Capture the cell that displays the provided text and extract its (x, y) central coordinate. 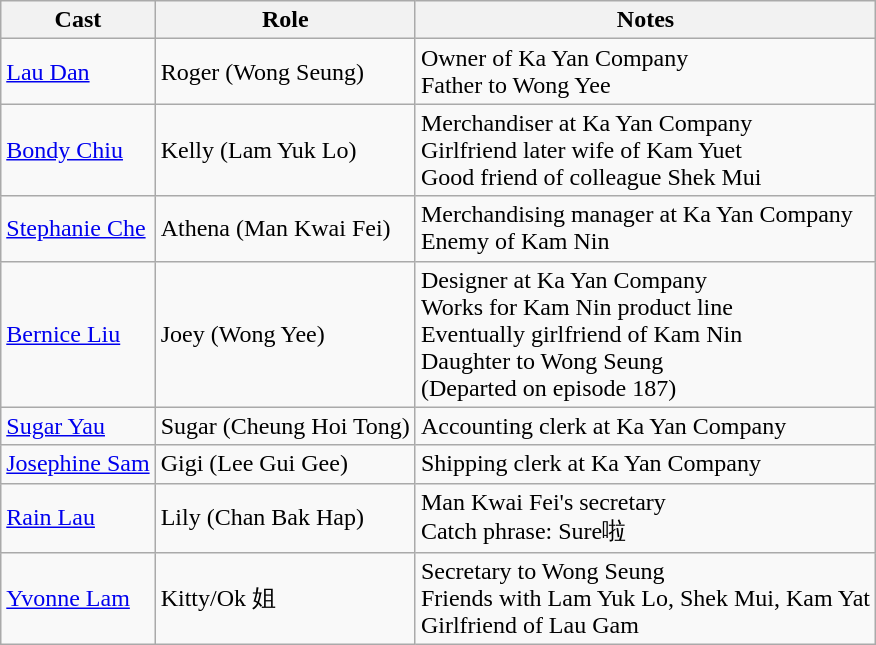
Man Kwai Fei's secretaryCatch phrase: Sure啦 (645, 518)
Notes (645, 20)
Designer at Ka Yan CompanyWorks for Kam Nin product lineEventually girlfriend of Kam NinDaughter to Wong Seung(Departed on episode 187) (645, 334)
Cast (78, 20)
Kitty/Ok 姐 (285, 599)
Role (285, 20)
Owner of Ka Yan CompanyFather to Wong Yee (645, 72)
Stephanie Che (78, 228)
Accounting clerk at Ka Yan Company (645, 426)
Secretary to Wong SeungFriends with Lam Yuk Lo, Shek Mui, Kam YatGirlfriend of Lau Gam (645, 599)
Athena (Man Kwai Fei) (285, 228)
Kelly (Lam Yuk Lo) (285, 150)
Yvonne Lam (78, 599)
Sugar (Cheung Hoi Tong) (285, 426)
Lily (Chan Bak Hap) (285, 518)
Rain Lau (78, 518)
Gigi (Lee Gui Gee) (285, 464)
Sugar Yau (78, 426)
Bernice Liu (78, 334)
Bondy Chiu (78, 150)
Shipping clerk at Ka Yan Company (645, 464)
Roger (Wong Seung) (285, 72)
Josephine Sam (78, 464)
Lau Dan (78, 72)
Merchandiser at Ka Yan CompanyGirlfriend later wife of Kam YuetGood friend of colleague Shek Mui (645, 150)
Merchandising manager at Ka Yan CompanyEnemy of Kam Nin (645, 228)
Joey (Wong Yee) (285, 334)
